Return [X, Y] of the center of cell containing provided text 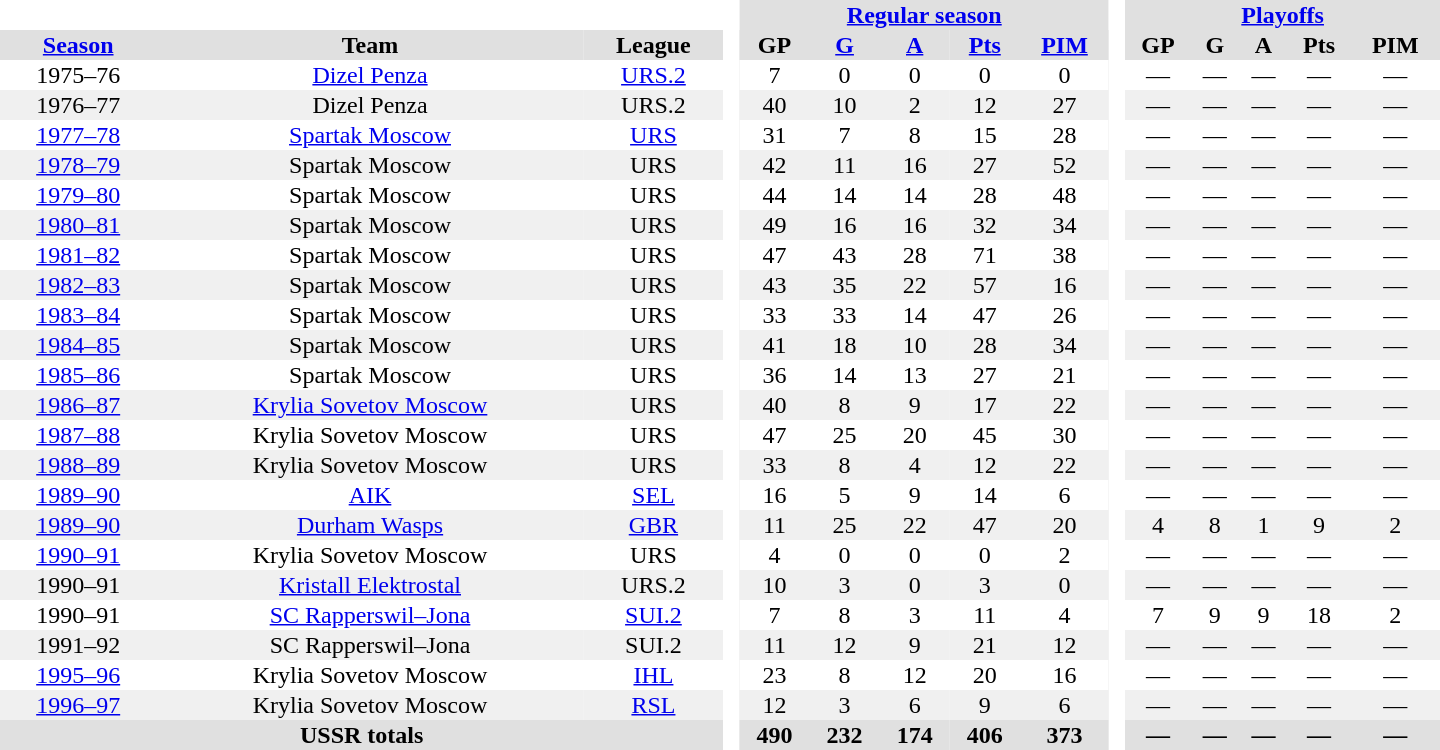
1 [1264, 525]
1980–81 [78, 225]
1995–96 [78, 675]
23 [774, 675]
1988–89 [78, 465]
1983–84 [78, 315]
1981–82 [78, 255]
Kristall Elektrostal [370, 585]
57 [985, 285]
1975–76 [78, 75]
490 [774, 735]
1982–83 [78, 285]
26 [1064, 315]
IHL [654, 675]
49 [774, 225]
52 [1064, 165]
SEL [654, 495]
USSR totals [362, 735]
Regular season [924, 15]
45 [985, 435]
15 [985, 135]
Team [370, 45]
1979–80 [78, 195]
RSL [654, 705]
1984–85 [78, 345]
42 [774, 165]
1986–87 [78, 405]
AIK [370, 495]
38 [1064, 255]
32 [985, 225]
174 [915, 735]
373 [1064, 735]
1985–86 [78, 375]
Playoffs [1282, 15]
36 [774, 375]
13 [915, 375]
31 [774, 135]
41 [774, 345]
232 [845, 735]
71 [985, 255]
48 [1064, 195]
1987–88 [78, 435]
League [654, 45]
35 [845, 285]
Durham Wasps [370, 525]
44 [774, 195]
17 [985, 405]
1976–77 [78, 105]
1977–78 [78, 135]
1978–79 [78, 165]
GBR [654, 525]
1996–97 [78, 705]
30 [1064, 435]
Season [78, 45]
406 [985, 735]
1991–92 [78, 645]
5 [845, 495]
